Determine the (x, y) coordinate at the center of the cell enclosing the given text.  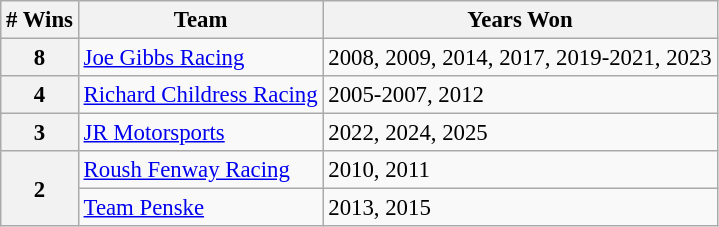
# Wins (40, 20)
Roush Fenway Racing (200, 170)
2008, 2009, 2014, 2017, 2019-2021, 2023 (520, 58)
2005-2007, 2012 (520, 95)
Years Won (520, 20)
2022, 2024, 2025 (520, 133)
Joe Gibbs Racing (200, 58)
Team Penske (200, 208)
Richard Childress Racing (200, 95)
3 (40, 133)
4 (40, 95)
JR Motorsports (200, 133)
8 (40, 58)
Team (200, 20)
2 (40, 188)
2010, 2011 (520, 170)
2013, 2015 (520, 208)
